Capture the cell that displays the provided text and extract its [X, Y] central coordinate. 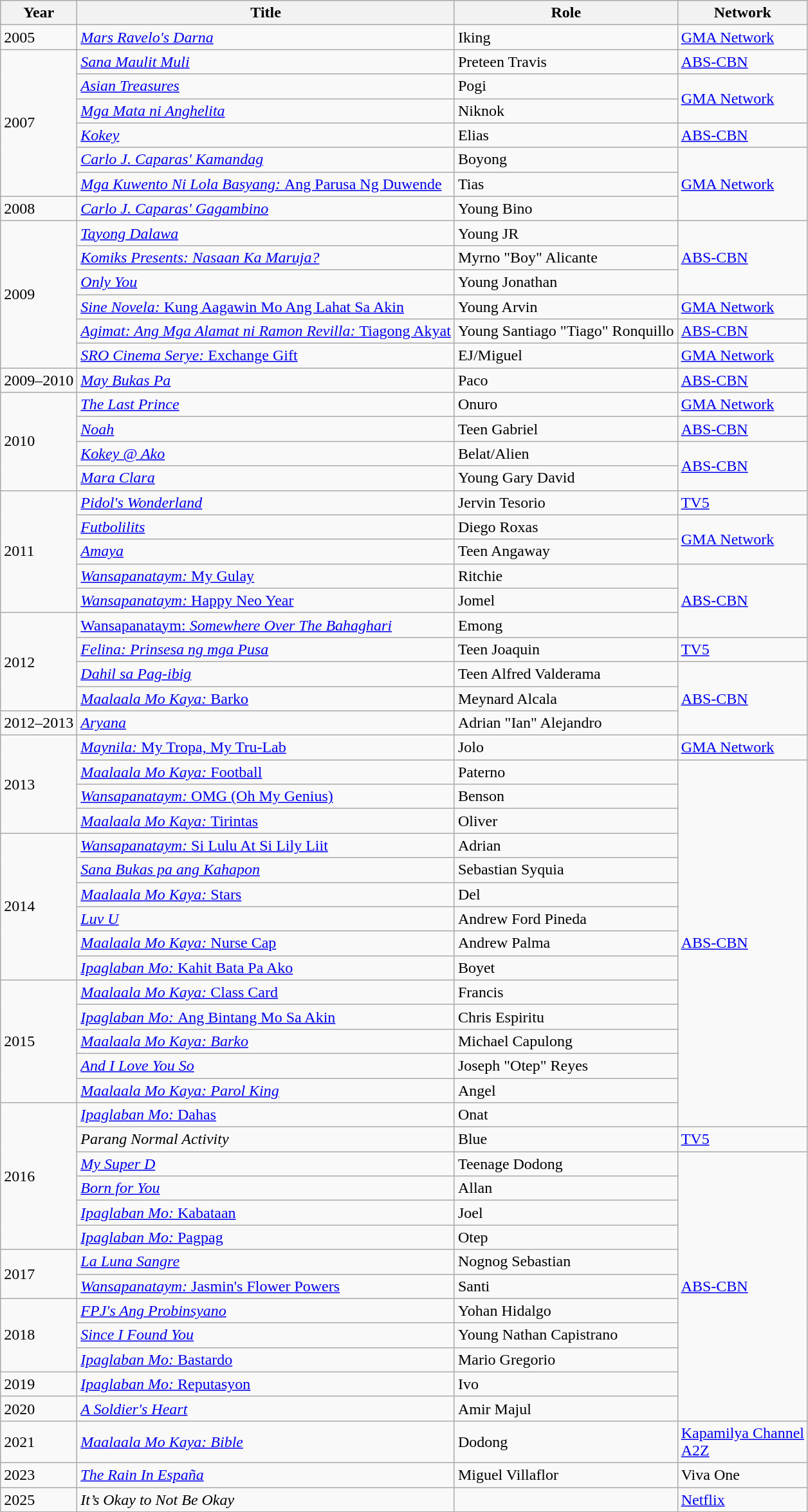
Yohan Hidalgo [566, 1311]
Young Santiago "Tiago" Ronquillo [566, 331]
Maalaala Mo Kaya: Stars [266, 894]
Young Gary David [566, 478]
Noah [266, 429]
2013 [39, 784]
Amir Majul [566, 1408]
2012–2013 [39, 723]
Meynard Alcala [566, 698]
Joseph "Otep" Reyes [566, 1065]
2017 [39, 1274]
EJ/Miguel [566, 356]
Maalaala Mo Kaya: Tirintas [266, 821]
Komiks Presents: Nasaan Ka Maruja? [266, 257]
Jomel [566, 600]
Sine Novela: Kung Aagawin Mo Ang Lahat Sa Akin [266, 307]
May Bukas Pa [266, 380]
Del [566, 894]
Carlo J. Caparas' Gagambino [266, 208]
Ipaglaban Mo: Ang Bintang Mo Sa Akin [266, 1017]
2019 [39, 1384]
Iking [566, 37]
Agimat: Ang Mga Alamat ni Ramon Revilla: Tiagong Akyat [266, 331]
2016 [39, 1176]
Kokey @ Ako [266, 454]
Nognog Sebastian [566, 1262]
Wansapanataym: Jasmin's Flower Powers [266, 1286]
Pogi [566, 86]
Michael Capulong [566, 1041]
Young Jonathan [566, 282]
2014 [39, 907]
Wansapanataym: Happy Neo Year [266, 600]
2015 [39, 1041]
Mga Kuwento Ni Lola Basyang: Ang Parusa Ng Duwende [266, 184]
And I Love You So [266, 1065]
2008 [39, 208]
Young JR [566, 233]
Young Bino [566, 208]
Boyet [566, 968]
Sana Maulit Muli [266, 62]
Paco [566, 380]
Maalaala Mo Kaya: Nurse Cap [266, 943]
Kapamilya Channel A2Z [742, 1441]
Paterno [566, 772]
Maalaala Mo Kaya: Class Card [266, 992]
Onat [566, 1115]
Year [39, 13]
Ipaglaban Mo: Kahit Bata Pa Ako [266, 968]
Amaya [266, 551]
Allan [566, 1188]
La Luna Sangre [266, 1262]
Ritchie [566, 576]
2010 [39, 441]
Title [266, 13]
Niknok [566, 111]
Luv U [266, 919]
Onuro [566, 405]
Maynila: My Tropa, My Tru-Lab [266, 748]
Young Nathan Capistrano [566, 1335]
2025 [39, 1500]
Benson [566, 797]
Adrian [566, 845]
Sebastian Syquia [566, 870]
Jolo [566, 748]
Viva One [742, 1475]
Mars Ravelo's Darna [266, 37]
Boyong [566, 160]
Dahil sa Pag-ibig [266, 674]
2009–2010 [39, 380]
Myrno "Boy" Alicante [566, 257]
Ivo [566, 1384]
Ipaglaban Mo: Bastardo [266, 1360]
Tayong Dalawa [266, 233]
Teenage Dodong [566, 1164]
A Soldier's Heart [266, 1408]
Kokey [266, 135]
Parang Normal Activity [266, 1139]
Ipaglaban Mo: Reputasyon [266, 1384]
FPJ's Ang Probinsyano [266, 1311]
The Rain In España [266, 1475]
Mario Gregorio [566, 1360]
Wansapanataym: Somewhere Over The Bahaghari [266, 625]
Since I Found You [266, 1335]
Asian Treasures [266, 86]
Wansapanataym: My Gulay [266, 576]
Young Arvin [566, 307]
Chris Espiritu [566, 1017]
Tias [566, 184]
The Last Prince [266, 405]
Role [566, 13]
Andrew Palma [566, 943]
Maalaala Mo Kaya: Parol King [266, 1091]
2020 [39, 1408]
Adrian "Ian" Alejandro [566, 723]
Ipaglaban Mo: Dahas [266, 1115]
Blue [566, 1139]
Sana Bukas pa ang Kahapon [266, 870]
Maalaala Mo Kaya: Football [266, 772]
Born for You [266, 1188]
My Super D [266, 1164]
Joel [566, 1213]
Network [742, 13]
2009 [39, 294]
Maalaala Mo Kaya: Bible [266, 1441]
Wansapanataym: OMG (Oh My Genius) [266, 797]
Ipaglaban Mo: Kabataan [266, 1213]
Netflix [742, 1500]
2011 [39, 551]
2007 [39, 123]
Emong [566, 625]
Teen Angaway [566, 551]
Francis [566, 992]
Teen Alfred Valderama [566, 674]
Teen Gabriel [566, 429]
Santi [566, 1286]
2012 [39, 661]
Aryana [266, 723]
2018 [39, 1335]
Futbolilits [266, 527]
Ipaglaban Mo: Pagpag [266, 1237]
Teen Joaquin [566, 649]
Belat/Alien [566, 454]
Felina: Prinsesa ng mga Pusa [266, 649]
Mga Mata ni Anghelita [266, 111]
SRO Cinema Serye: Exchange Gift [266, 356]
It’s Okay to Not Be Okay [266, 1500]
Elias [566, 135]
Diego Roxas [566, 527]
Miguel Villaflor [566, 1475]
Preteen Travis [566, 62]
Pidol's Wonderland [266, 502]
Dodong [566, 1441]
Wansapanataym: Si Lulu At Si Lily Liit [266, 845]
Andrew Ford Pineda [566, 919]
Jervin Tesorio [566, 502]
2023 [39, 1475]
Mara Clara [266, 478]
2021 [39, 1441]
Angel [566, 1091]
Oliver [566, 821]
2005 [39, 37]
Otep [566, 1237]
Carlo J. Caparas' Kamandag [266, 160]
Only You [266, 282]
